Return the (X, Y) coordinate for the center point of the cell that contains the specified text.  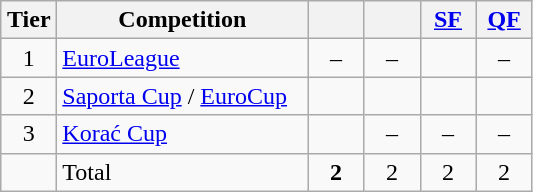
Competition (182, 20)
EuroLeague (182, 58)
3 (29, 134)
Total (182, 172)
SF (448, 20)
1 (29, 58)
Tier (29, 20)
Saporta Cup / EuroCup (182, 96)
QF (504, 20)
Korać Cup (182, 134)
